Extract the (x, y) coordinate from the center of the cell holding the provided text.  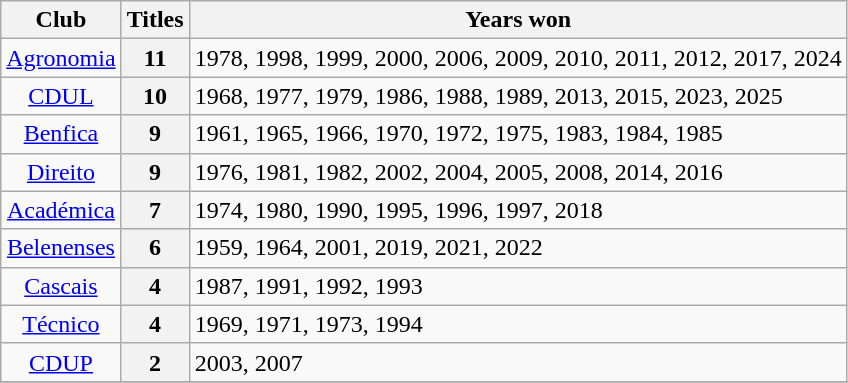
1968, 1977, 1979, 1986, 1988, 1989, 2013, 2015, 2023, 2025 (518, 96)
Agronomia (61, 58)
Técnico (61, 324)
1959, 1964, 2001, 2019, 2021, 2022 (518, 248)
Direito (61, 172)
1976, 1981, 1982, 2002, 2004, 2005, 2008, 2014, 2016 (518, 172)
Benfica (61, 134)
Years won (518, 20)
Académica (61, 210)
Club (61, 20)
1974, 1980, 1990, 1995, 1996, 1997, 2018 (518, 210)
Titles (155, 20)
7 (155, 210)
11 (155, 58)
1987, 1991, 1992, 1993 (518, 286)
1969, 1971, 1973, 1994 (518, 324)
1978, 1998, 1999, 2000, 2006, 2009, 2010, 2011, 2012, 2017, 2024 (518, 58)
2003, 2007 (518, 362)
6 (155, 248)
Cascais (61, 286)
CDUP (61, 362)
10 (155, 96)
1961, 1965, 1966, 1970, 1972, 1975, 1983, 1984, 1985 (518, 134)
Belenenses (61, 248)
CDUL (61, 96)
2 (155, 362)
